From the cell containing the given text, extract its center point as [x, y] coordinate. 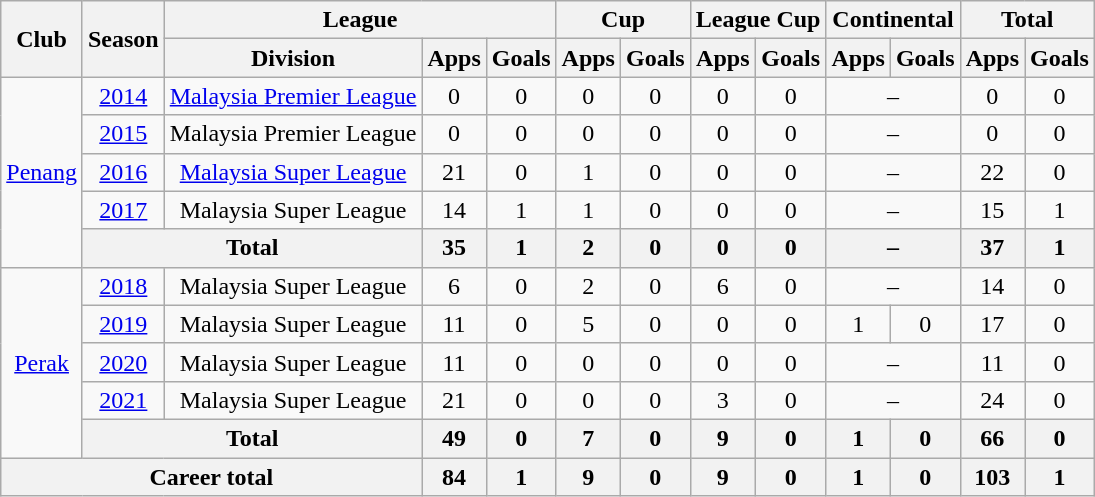
Penang [42, 172]
7 [588, 438]
24 [992, 400]
Season [123, 39]
5 [588, 324]
2019 [123, 324]
League [360, 20]
2016 [123, 172]
2015 [123, 134]
15 [992, 210]
2020 [123, 362]
Perak [42, 362]
3 [722, 400]
84 [454, 477]
2014 [123, 96]
Division [293, 58]
Continental [893, 20]
Career total [212, 477]
49 [454, 438]
Cup [623, 20]
2018 [123, 286]
2021 [123, 400]
22 [992, 172]
35 [454, 248]
17 [992, 324]
66 [992, 438]
League Cup [758, 20]
2017 [123, 210]
103 [992, 477]
Club [42, 39]
37 [992, 248]
